From the cell containing the given text, extract its center point as (X, Y) coordinate. 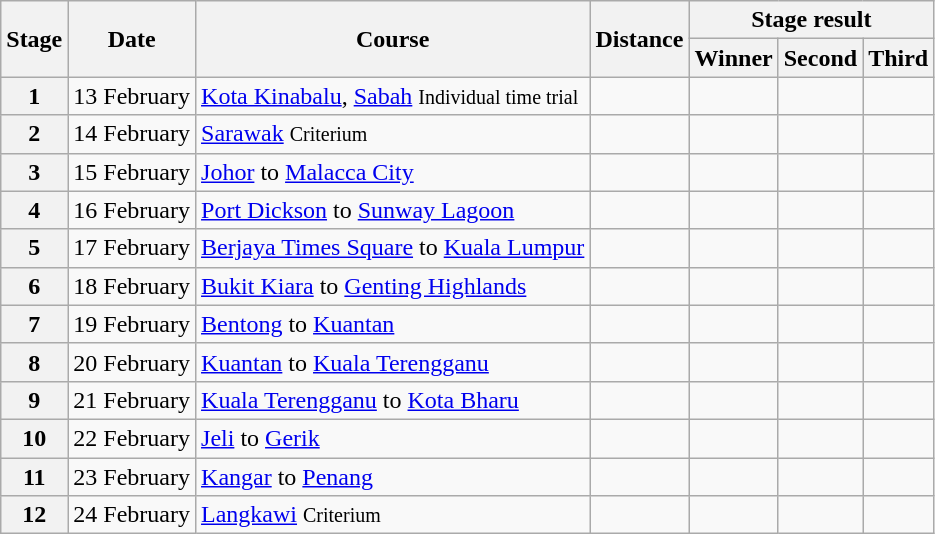
Kangar to Penang (393, 477)
Kuantan to Kuala Terengganu (393, 362)
6 (34, 286)
Kota Kinabalu, Sabah Individual time trial (393, 96)
Stage result (812, 20)
21 February (132, 400)
4 (34, 210)
Date (132, 39)
8 (34, 362)
Winner (734, 58)
7 (34, 324)
15 February (132, 172)
Sarawak Criterium (393, 134)
9 (34, 400)
17 February (132, 248)
Second (820, 58)
Langkawi Criterium (393, 515)
16 February (132, 210)
1 (34, 96)
23 February (132, 477)
Berjaya Times Square to Kuala Lumpur (393, 248)
3 (34, 172)
2 (34, 134)
Bentong to Kuantan (393, 324)
13 February (132, 96)
Jeli to Gerik (393, 438)
Johor to Malacca City (393, 172)
24 February (132, 515)
5 (34, 248)
Port Dickson to Sunway Lagoon (393, 210)
14 February (132, 134)
20 February (132, 362)
19 February (132, 324)
18 February (132, 286)
Stage (34, 39)
12 (34, 515)
Kuala Terengganu to Kota Bharu (393, 400)
Bukit Kiara to Genting Highlands (393, 286)
11 (34, 477)
22 February (132, 438)
Distance (640, 39)
10 (34, 438)
Third (898, 58)
Course (393, 39)
